Provide the (X, Y) coordinate of the cell's center where the given text is located.  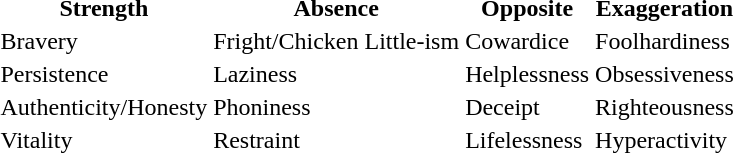
Laziness (336, 74)
Helplessness (528, 74)
Fright/Chicken Little-ism (336, 41)
Phoniness (336, 107)
Deceipt (528, 107)
Cowardice (528, 41)
